Detect which cell encompasses the target text, then output its [x, y] center coordinate. 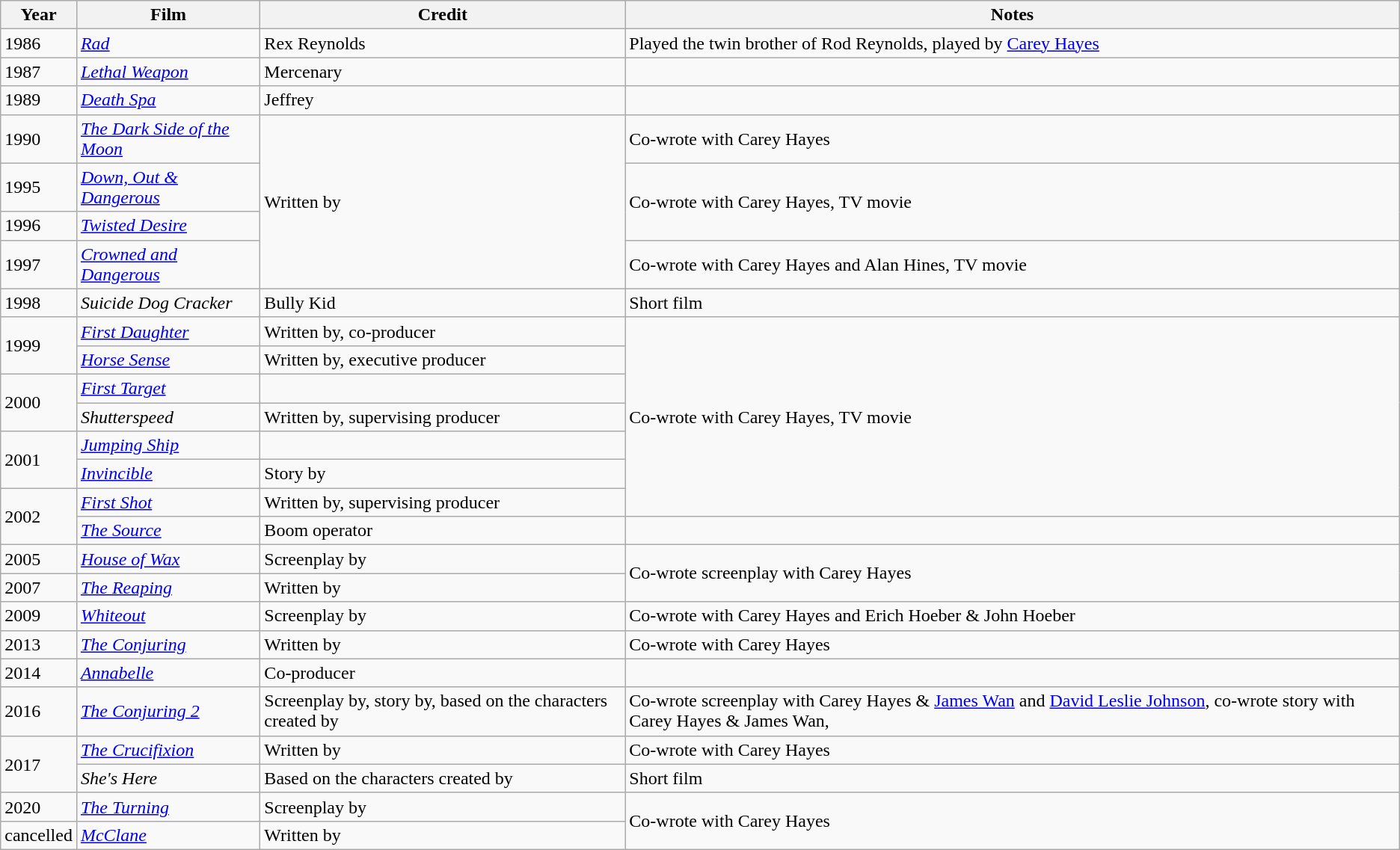
The Reaping [168, 588]
1999 [39, 345]
Co-wrote with Carey Hayes and Alan Hines, TV movie [1013, 265]
Shutterspeed [168, 416]
She's Here [168, 778]
Rex Reynolds [443, 43]
Written by, executive producer [443, 360]
Film [168, 15]
2007 [39, 588]
1987 [39, 72]
The Source [168, 531]
2001 [39, 460]
Co-producer [443, 673]
Co-wrote with Carey Hayes and Erich Hoeber & John Hoeber [1013, 616]
Suicide Dog Cracker [168, 303]
Jumping Ship [168, 446]
1995 [39, 187]
House of Wax [168, 559]
McClane [168, 835]
cancelled [39, 835]
Whiteout [168, 616]
2020 [39, 807]
2014 [39, 673]
Screenplay by, story by, based on the characters created by [443, 712]
The Conjuring [168, 644]
First Daughter [168, 331]
2016 [39, 712]
1998 [39, 303]
First Shot [168, 502]
Crowned and Dangerous [168, 265]
Death Spa [168, 100]
Down, Out & Dangerous [168, 187]
Mercenary [443, 72]
Played the twin brother of Rod Reynolds, played by Carey Hayes [1013, 43]
Lethal Weapon [168, 72]
1990 [39, 139]
Credit [443, 15]
Boom operator [443, 531]
2009 [39, 616]
Year [39, 15]
Twisted Desire [168, 226]
2013 [39, 644]
Rad [168, 43]
The Turning [168, 807]
1996 [39, 226]
First Target [168, 388]
Written by, co-producer [443, 331]
1997 [39, 265]
Co-wrote screenplay with Carey Hayes [1013, 573]
Invincible [168, 474]
Annabelle [168, 673]
The Crucifixion [168, 750]
2000 [39, 402]
2002 [39, 517]
2017 [39, 764]
Horse Sense [168, 360]
1986 [39, 43]
Based on the characters created by [443, 778]
The Conjuring 2 [168, 712]
2005 [39, 559]
1989 [39, 100]
Story by [443, 474]
Jeffrey [443, 100]
Notes [1013, 15]
The Dark Side of the Moon [168, 139]
Bully Kid [443, 303]
Co-wrote screenplay with Carey Hayes & James Wan and David Leslie Johnson, co-wrote story with Carey Hayes & James Wan, [1013, 712]
